Provide the [X, Y] coordinate of the cell's center where the given text is located.  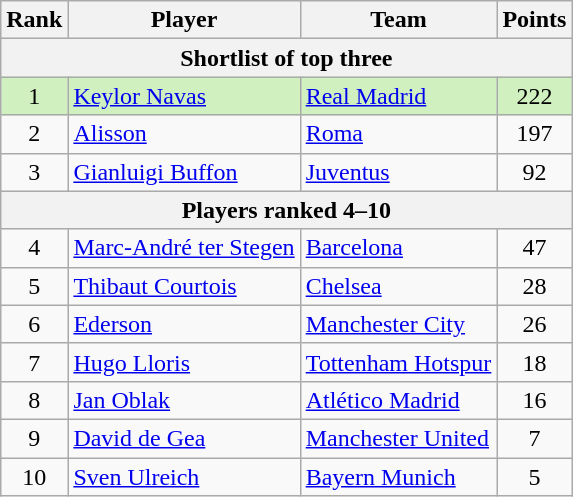
Sven Ulreich [184, 477]
10 [34, 477]
Barcelona [398, 248]
David de Gea [184, 438]
Roma [398, 134]
8 [34, 400]
2 [34, 134]
92 [534, 172]
Juventus [398, 172]
47 [534, 248]
Ederson [184, 324]
Players ranked 4–10 [286, 210]
3 [34, 172]
Player [184, 20]
18 [534, 362]
Manchester United [398, 438]
1 [34, 96]
16 [534, 400]
9 [34, 438]
Tottenham Hotspur [398, 362]
222 [534, 96]
Chelsea [398, 286]
Shortlist of top three [286, 58]
Gianluigi Buffon [184, 172]
Real Madrid [398, 96]
Manchester City [398, 324]
Jan Oblak [184, 400]
26 [534, 324]
197 [534, 134]
6 [34, 324]
Bayern Munich [398, 477]
28 [534, 286]
Marc-André ter Stegen [184, 248]
Alisson [184, 134]
Points [534, 20]
Keylor Navas [184, 96]
Rank [34, 20]
Hugo Lloris [184, 362]
4 [34, 248]
Team [398, 20]
Thibaut Courtois [184, 286]
Atlético Madrid [398, 400]
